Identify which cell holds the provided text, then report its (x, y) central coordinate. 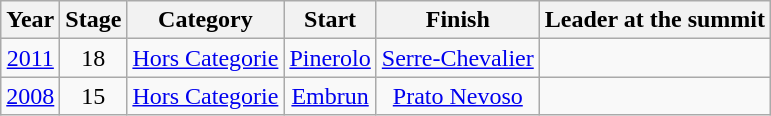
Prato Nevoso (458, 96)
15 (94, 96)
Category (206, 20)
Serre-Chevalier (458, 58)
Start (330, 20)
18 (94, 58)
Embrun (330, 96)
Finish (458, 20)
Stage (94, 20)
Leader at the summit (654, 20)
Year (30, 20)
2011 (30, 58)
Pinerolo (330, 58)
2008 (30, 96)
